Search for the cell housing the specified text and yield its [X, Y] center coordinate. 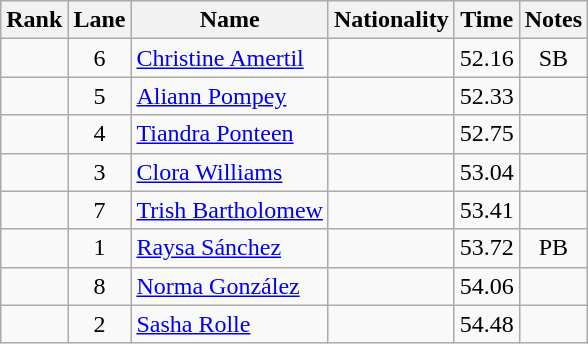
Trish Bartholomew [230, 210]
Clora Williams [230, 172]
PB [553, 248]
2 [100, 324]
52.16 [486, 58]
Rank [34, 20]
Christine Amertil [230, 58]
54.48 [486, 324]
Notes [553, 20]
53.72 [486, 248]
7 [100, 210]
53.41 [486, 210]
52.75 [486, 134]
54.06 [486, 286]
4 [100, 134]
8 [100, 286]
52.33 [486, 96]
Raysa Sánchez [230, 248]
Sasha Rolle [230, 324]
6 [100, 58]
Nationality [391, 20]
5 [100, 96]
Lane [100, 20]
3 [100, 172]
Tiandra Ponteen [230, 134]
1 [100, 248]
Name [230, 20]
SB [553, 58]
Norma González [230, 286]
Aliann Pompey [230, 96]
53.04 [486, 172]
Time [486, 20]
